Detect which cell encompasses the target text, then output its [x, y] center coordinate. 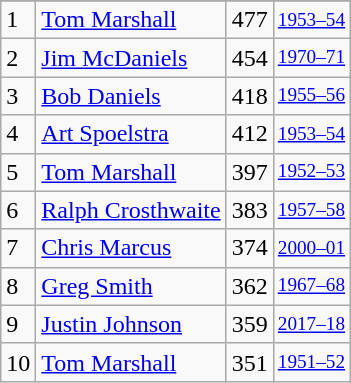
454 [250, 58]
351 [250, 362]
2017–18 [311, 324]
10 [18, 362]
374 [250, 248]
477 [250, 20]
1967–68 [311, 286]
7 [18, 248]
Greg Smith [131, 286]
9 [18, 324]
1957–58 [311, 210]
Ralph Crosthwaite [131, 210]
412 [250, 134]
5 [18, 172]
Chris Marcus [131, 248]
383 [250, 210]
4 [18, 134]
8 [18, 286]
Bob Daniels [131, 96]
418 [250, 96]
6 [18, 210]
1952–53 [311, 172]
Jim McDaniels [131, 58]
1951–52 [311, 362]
1 [18, 20]
397 [250, 172]
Art Spoelstra [131, 134]
Justin Johnson [131, 324]
359 [250, 324]
1970–71 [311, 58]
2000–01 [311, 248]
362 [250, 286]
3 [18, 96]
2 [18, 58]
1955–56 [311, 96]
